Return (X, Y) of the center of cell containing provided text 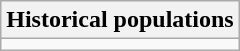
Historical populations (120, 20)
